Output the [x, y] coordinate of the center of the cell containing the given text.  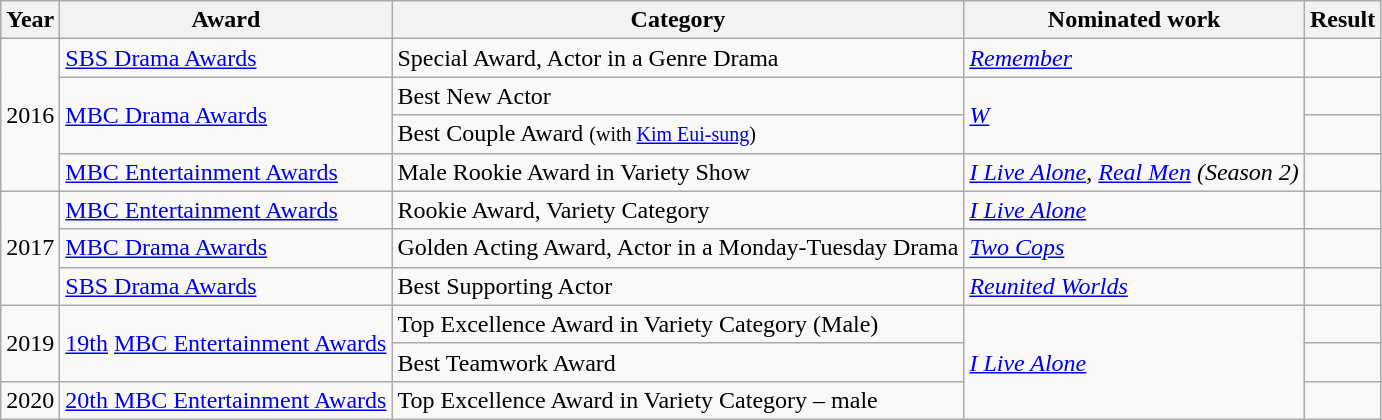
19th MBC Entertainment Awards [226, 343]
Nominated work [1134, 20]
Result [1342, 20]
Rookie Award, Variety Category [678, 210]
Award [226, 20]
Top Excellence Award in Variety Category (Male) [678, 324]
2019 [30, 343]
Category [678, 20]
2017 [30, 248]
Reunited Worlds [1134, 286]
Special Award, Actor in a Genre Drama [678, 58]
2016 [30, 115]
Best Teamwork Award [678, 362]
Best New Actor [678, 96]
W [1134, 115]
Two Cops [1134, 248]
2020 [30, 400]
Remember [1134, 58]
Best Couple Award (with Kim Eui-sung) [678, 134]
Best Supporting Actor [678, 286]
Year [30, 20]
20th MBC Entertainment Awards [226, 400]
Male Rookie Award in Variety Show [678, 172]
I Live Alone, Real Men (Season 2) [1134, 172]
Golden Acting Award, Actor in a Monday-Tuesday Drama [678, 248]
Top Excellence Award in Variety Category – male [678, 400]
